Determine the [X, Y] coordinate at the center of the cell enclosing the given text.  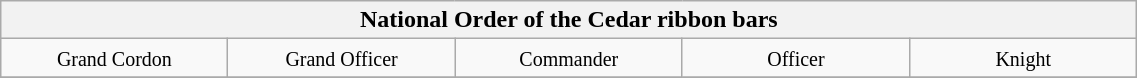
Officer [796, 58]
Commander [568, 58]
Grand Officer [342, 58]
National Order of the Cedar ribbon bars [569, 20]
Grand Cordon [114, 58]
Knight [1024, 58]
